Locate the cell with the specified text and output its [x, y] center coordinate. 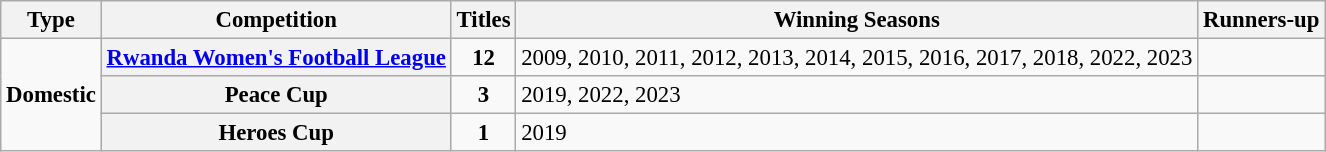
2009, 2010, 2011, 2012, 2013, 2014, 2015, 2016, 2017, 2018, 2022, 2023 [857, 58]
Titles [484, 20]
2019, 2022, 2023 [857, 95]
Rwanda Women's Football League [276, 58]
Peace Cup [276, 95]
3 [484, 95]
12 [484, 58]
2019 [857, 133]
Heroes Cup [276, 133]
Runners-up [1262, 20]
Competition [276, 20]
1 [484, 133]
Domestic [51, 96]
Winning Seasons [857, 20]
Type [51, 20]
